Pinpoint the cell where the given text exists, returning its (X, Y) midpoint coordinate. 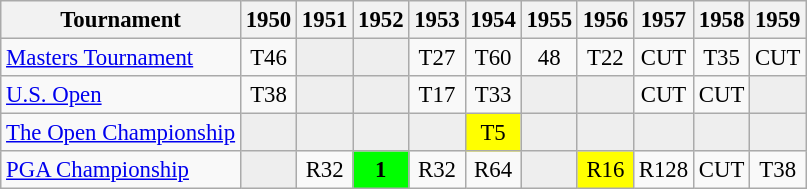
48 (549, 58)
1958 (721, 20)
1951 (325, 20)
1957 (663, 20)
R64 (493, 170)
T60 (493, 58)
U.S. Open (121, 95)
Masters Tournament (121, 58)
1953 (437, 20)
1956 (605, 20)
T46 (268, 58)
PGA Championship (121, 170)
1959 (778, 20)
T27 (437, 58)
The Open Championship (121, 133)
T5 (493, 133)
R128 (663, 170)
1955 (549, 20)
T33 (493, 95)
T17 (437, 95)
1 (381, 170)
R16 (605, 170)
Tournament (121, 20)
1954 (493, 20)
T35 (721, 58)
1952 (381, 20)
1950 (268, 20)
T22 (605, 58)
